Pinpoint the cell where the given text exists, returning its [x, y] midpoint coordinate. 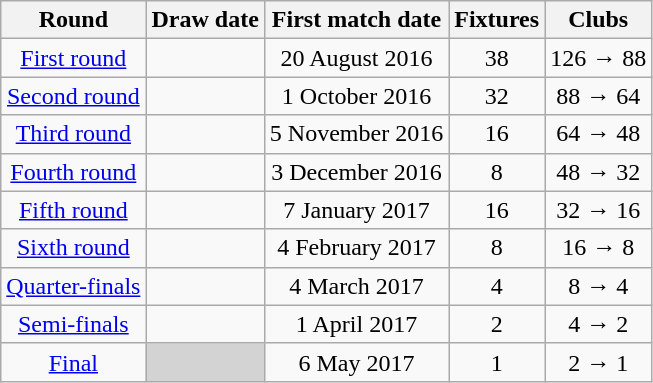
5 November 2016 [356, 134]
32 → 16 [598, 210]
Quarter-finals [74, 286]
1 April 2017 [356, 324]
20 August 2016 [356, 58]
48 → 32 [598, 172]
Semi-finals [74, 324]
38 [497, 58]
7 January 2017 [356, 210]
First match date [356, 20]
Clubs [598, 20]
First round [74, 58]
2 → 1 [598, 362]
Fourth round [74, 172]
1 [497, 362]
4 → 2 [598, 324]
6 May 2017 [356, 362]
4 February 2017 [356, 248]
88 → 64 [598, 96]
Second round [74, 96]
Sixth round [74, 248]
2 [497, 324]
Round [74, 20]
4 [497, 286]
32 [497, 96]
4 March 2017 [356, 286]
8 → 4 [598, 286]
Third round [74, 134]
Fixtures [497, 20]
3 December 2016 [356, 172]
Draw date [205, 20]
1 October 2016 [356, 96]
Final [74, 362]
64 → 48 [598, 134]
16 → 8 [598, 248]
Fifth round [74, 210]
126 → 88 [598, 58]
